Scan for the cell matching the given text and deliver its (x, y) coordinate at center. 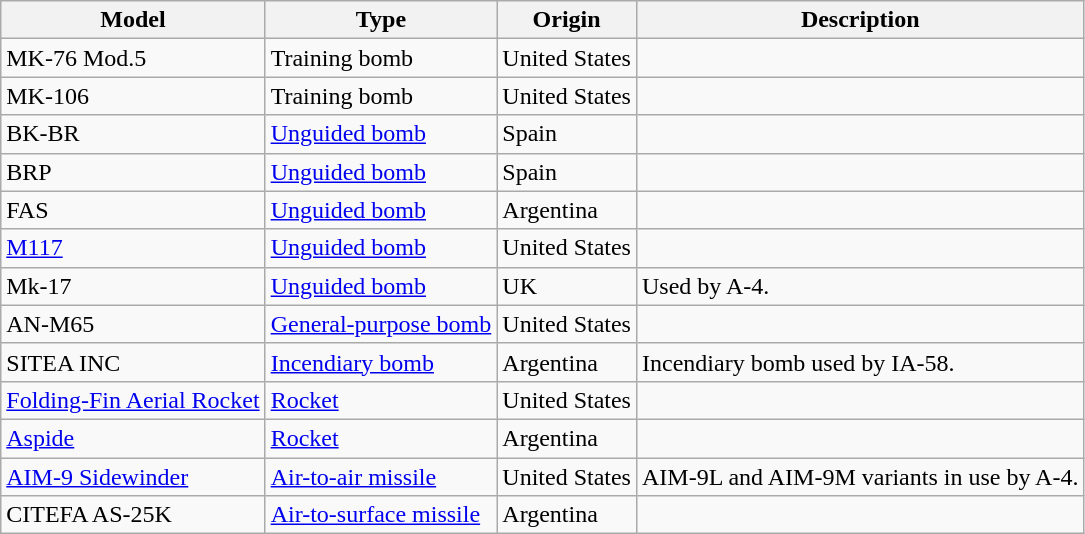
MK-106 (133, 96)
Incendiary bomb (381, 362)
UK (567, 286)
Aspide (133, 438)
Type (381, 20)
Used by A-4. (860, 286)
Mk-17 (133, 286)
Air-to-air missile (381, 477)
Description (860, 20)
SITEA INC (133, 362)
Origin (567, 20)
CITEFA AS-25K (133, 515)
AIM-9 Sidewinder (133, 477)
BK-BR (133, 134)
AN-M65 (133, 324)
AIM-9L and AIM-9M variants in use by A-4. (860, 477)
M117 (133, 248)
General-purpose bomb (381, 324)
Folding-Fin Aerial Rocket (133, 400)
MK-76 Mod.5 (133, 58)
BRP (133, 172)
FAS (133, 210)
Air-to-surface missile (381, 515)
Model (133, 20)
Incendiary bomb used by IA-58. (860, 362)
